Output the (x, y) coordinate of the center of the cell containing the given text.  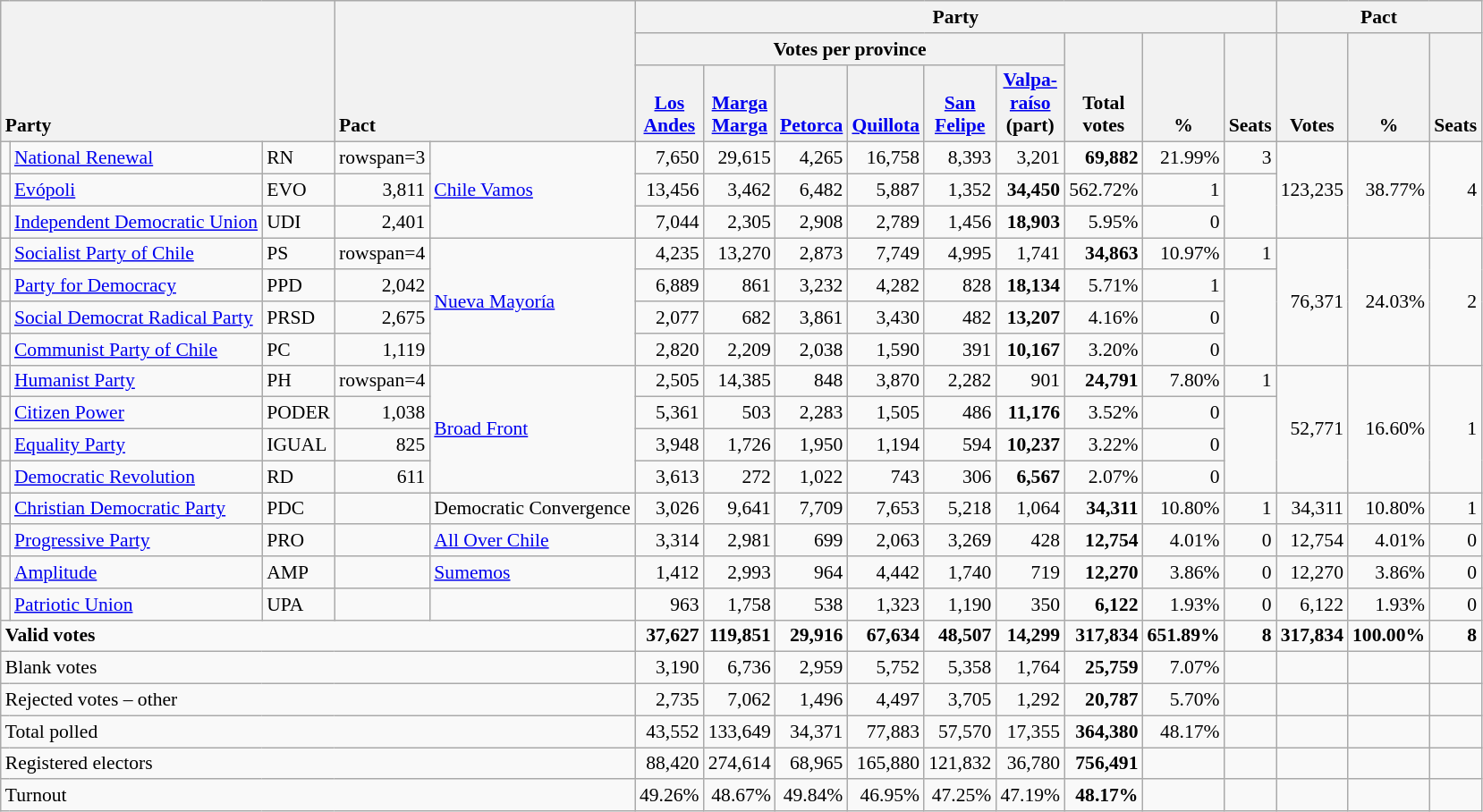
3,269 (960, 541)
1,352 (960, 190)
6,567 (1030, 477)
37,627 (669, 636)
1,190 (960, 605)
Rejected votes – other (318, 700)
3,201 (1030, 158)
34,863 (1104, 254)
SanFelipe (960, 104)
486 (960, 413)
2,873 (811, 254)
5,361 (669, 413)
11,176 (1030, 413)
46.95% (886, 796)
2,789 (886, 222)
350 (1030, 605)
3,462 (740, 190)
2,038 (811, 350)
21.99% (1184, 158)
3,705 (960, 700)
562.72% (1104, 190)
10,167 (1030, 350)
13,270 (740, 254)
36,780 (1030, 764)
901 (1030, 381)
682 (740, 317)
47.25% (960, 796)
69,882 (1104, 158)
7,653 (886, 509)
2 (1455, 301)
RD (299, 477)
Valpa-raíso(part) (1030, 104)
PODER (299, 413)
1,323 (886, 605)
5,887 (886, 190)
1,740 (960, 572)
3.52% (1104, 413)
7,709 (811, 509)
MargaMarga (740, 104)
Independent Democratic Union (136, 222)
364,380 (1104, 732)
3,232 (811, 286)
1,022 (811, 477)
2,209 (740, 350)
5,752 (886, 668)
756,491 (1104, 764)
24,791 (1104, 381)
Equality Party (136, 445)
7,044 (669, 222)
964 (811, 572)
4,265 (811, 158)
3,870 (886, 381)
25,759 (1104, 668)
14,385 (740, 381)
PPD (299, 286)
UPA (299, 605)
PDC (299, 509)
538 (811, 605)
4,995 (960, 254)
2,735 (669, 700)
49.84% (811, 796)
67,634 (886, 636)
PRSD (299, 317)
88,420 (669, 764)
57,570 (960, 732)
Valid votes (318, 636)
Socialist Party of Chile (136, 254)
1,764 (1030, 668)
2,505 (669, 381)
1,412 (669, 572)
Democratic Convergence (532, 509)
272 (740, 477)
2,283 (811, 413)
PC (299, 350)
Christian Democratic Party (136, 509)
Quillota (886, 104)
274,614 (740, 764)
9,641 (740, 509)
7.07% (1184, 668)
1,758 (740, 605)
3,430 (886, 317)
121,832 (960, 764)
47.19% (1030, 796)
All Over Chile (532, 541)
UDI (299, 222)
391 (960, 350)
Amplitude (136, 572)
2,959 (811, 668)
428 (1030, 541)
National Renewal (136, 158)
828 (960, 286)
29,615 (740, 158)
13,456 (669, 190)
LosAndes (669, 104)
PS (299, 254)
100.00% (1388, 636)
7,650 (669, 158)
1,590 (886, 350)
Citizen Power (136, 413)
4.16% (1104, 317)
5,358 (960, 668)
EVO (299, 190)
AMP (299, 572)
5,218 (960, 509)
Votes per province (850, 49)
Turnout (318, 796)
1,456 (960, 222)
Democratic Revolution (136, 477)
Communist Party of Chile (136, 350)
6,482 (811, 190)
651.89% (1184, 636)
1,194 (886, 445)
1,505 (886, 413)
43,552 (669, 732)
34,450 (1030, 190)
Evópoli (136, 190)
7,749 (886, 254)
963 (669, 605)
4 (1455, 190)
3,314 (669, 541)
594 (960, 445)
8,393 (960, 158)
306 (960, 477)
848 (811, 381)
1,496 (811, 700)
RN (299, 158)
1,064 (1030, 509)
2,675 (382, 317)
2,282 (960, 381)
743 (886, 477)
Humanist Party (136, 381)
861 (740, 286)
2,981 (740, 541)
IGUAL (299, 445)
Sumemos (532, 572)
77,883 (886, 732)
1,950 (811, 445)
2,993 (740, 572)
Progressive Party (136, 541)
2,077 (669, 317)
Patriotic Union (136, 605)
16.60% (1388, 428)
482 (960, 317)
825 (382, 445)
34,371 (811, 732)
PH (299, 381)
5.70% (1184, 700)
48.67% (740, 796)
Votes (1312, 88)
4,497 (886, 700)
3.20% (1104, 350)
2,042 (382, 286)
Totalvotes (1104, 88)
10.97% (1184, 254)
6,736 (740, 668)
2,305 (740, 222)
1,292 (1030, 700)
3,190 (669, 668)
13,207 (1030, 317)
2,063 (886, 541)
1,038 (382, 413)
6,889 (669, 286)
699 (811, 541)
Broad Front (532, 428)
123,235 (1312, 190)
7,062 (740, 700)
Nueva Mayoría (532, 301)
1,119 (382, 350)
76,371 (1312, 301)
48,507 (960, 636)
3.22% (1104, 445)
16,758 (886, 158)
4,442 (886, 572)
165,880 (886, 764)
119,851 (740, 636)
3 (1250, 158)
18,903 (1030, 222)
17,355 (1030, 732)
18,134 (1030, 286)
3,613 (669, 477)
2.07% (1104, 477)
7.80% (1184, 381)
Petorca (811, 104)
Registered electors (318, 764)
3,811 (382, 190)
3,948 (669, 445)
29,916 (811, 636)
1,741 (1030, 254)
Party for Democracy (136, 286)
1,726 (740, 445)
611 (382, 477)
PRO (299, 541)
52,771 (1312, 428)
4,235 (669, 254)
4,282 (886, 286)
2,401 (382, 222)
2,820 (669, 350)
20,787 (1104, 700)
Blank votes (318, 668)
Chile Vamos (532, 190)
38.77% (1388, 190)
10,237 (1030, 445)
Total polled (318, 732)
719 (1030, 572)
3,026 (669, 509)
133,649 (740, 732)
68,965 (811, 764)
503 (740, 413)
rowspan=3 (382, 158)
24.03% (1388, 301)
2,908 (811, 222)
5.71% (1104, 286)
14,299 (1030, 636)
3,861 (811, 317)
5.95% (1104, 222)
Social Democrat Radical Party (136, 317)
49.26% (669, 796)
